Return (x, y) of the center of cell containing provided text 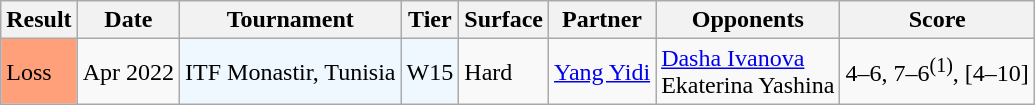
Tier (430, 20)
Yang Yidi (602, 72)
Dasha Ivanova Ekaterina Yashina (748, 72)
Partner (602, 20)
4–6, 7–6(1), [4–10] (937, 72)
ITF Monastir, Tunisia (290, 72)
Result (39, 20)
Loss (39, 72)
Surface (504, 20)
Date (128, 20)
Hard (504, 72)
Score (937, 20)
Tournament (290, 20)
Apr 2022 (128, 72)
Opponents (748, 20)
W15 (430, 72)
